Capture the cell that displays the provided text and extract its [X, Y] central coordinate. 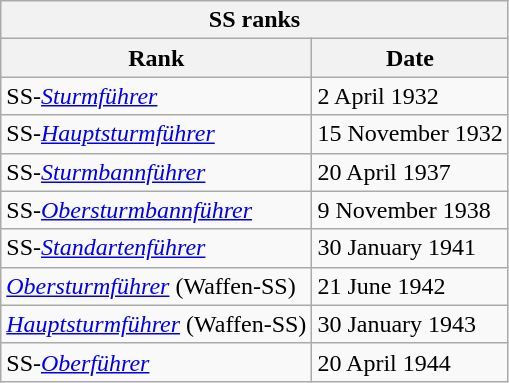
Date [410, 58]
Hauptsturmführer (Waffen-SS) [156, 324]
20 April 1937 [410, 172]
30 January 1943 [410, 324]
SS-Obersturmbannführer [156, 210]
21 June 1942 [410, 286]
SS-Sturmführer [156, 96]
SS-Oberführer [156, 362]
20 April 1944 [410, 362]
30 January 1941 [410, 248]
9 November 1938 [410, 210]
2 April 1932 [410, 96]
Rank [156, 58]
15 November 1932 [410, 134]
Obersturmführer (Waffen-SS) [156, 286]
SS ranks [254, 20]
SS-Hauptsturmführer [156, 134]
SS-Standartenführer [156, 248]
SS-Sturmbannführer [156, 172]
